From the cell containing the given text, extract its center point as (x, y) coordinate. 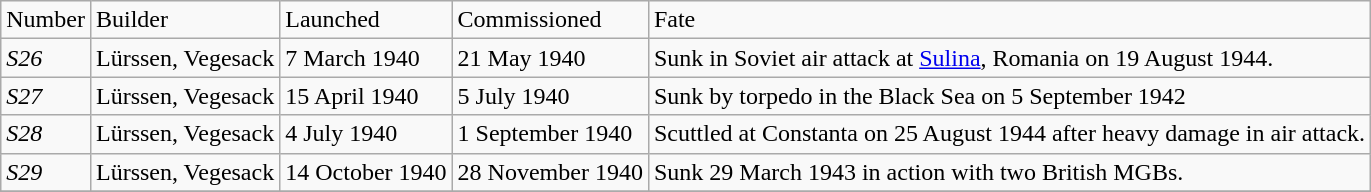
Fate (1009, 20)
14 October 1940 (366, 172)
Sunk in Soviet air attack at Sulina, Romania on 19 August 1944. (1009, 58)
21 May 1940 (550, 58)
Scuttled at Constanta on 25 August 1944 after heavy damage in air attack. (1009, 134)
Number (46, 20)
7 March 1940 (366, 58)
Builder (184, 20)
S26 (46, 58)
S28 (46, 134)
5 July 1940 (550, 96)
Sunk by torpedo in the Black Sea on 5 September 1942 (1009, 96)
Sunk 29 March 1943 in action with two British MGBs. (1009, 172)
28 November 1940 (550, 172)
1 September 1940 (550, 134)
Commissioned (550, 20)
S27 (46, 96)
S29 (46, 172)
15 April 1940 (366, 96)
Launched (366, 20)
4 July 1940 (366, 134)
